Search for the cell housing the specified text and yield its [x, y] center coordinate. 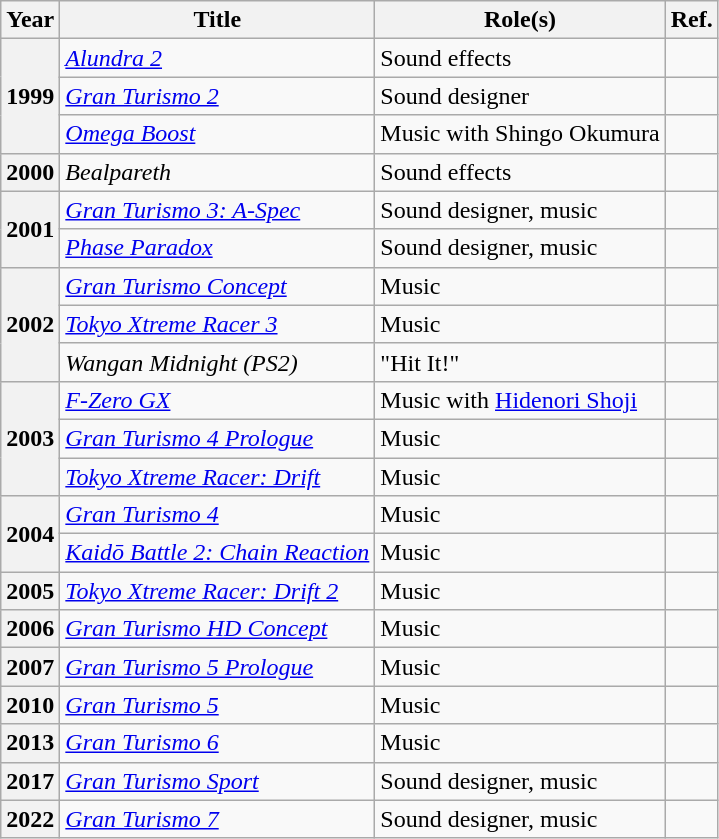
Wangan Midnight (PS2) [218, 362]
Gran Turismo Sport [218, 781]
Music with Hidenori Shoji [520, 400]
Gran Turismo 4 Prologue [218, 438]
1999 [30, 96]
Gran Turismo 3: A-Spec [218, 210]
2005 [30, 591]
Tokyo Xtreme Racer 3 [218, 324]
Phase Paradox [218, 248]
F-Zero GX [218, 400]
Gran Turismo Concept [218, 286]
2004 [30, 534]
Gran Turismo 5 Prologue [218, 667]
2002 [30, 324]
2006 [30, 629]
Gran Turismo 5 [218, 705]
Tokyo Xtreme Racer: Drift [218, 477]
2013 [30, 743]
2003 [30, 438]
Year [30, 20]
"Hit It!" [520, 362]
Title [218, 20]
2017 [30, 781]
Gran Turismo 7 [218, 819]
2022 [30, 819]
Tokyo Xtreme Racer: Drift 2 [218, 591]
Gran Turismo 2 [218, 96]
2000 [30, 172]
Music with Shingo Okumura [520, 134]
2007 [30, 667]
Omega Boost [218, 134]
Sound designer [520, 96]
Ref. [692, 20]
Bealpareth [218, 172]
Gran Turismo 4 [218, 515]
Kaidō Battle 2: Chain Reaction [218, 553]
Gran Turismo HD Concept [218, 629]
Gran Turismo 6 [218, 743]
Alundra 2 [218, 58]
2001 [30, 229]
2010 [30, 705]
Role(s) [520, 20]
